Locate the cell with the specified text and output its (x, y) center coordinate. 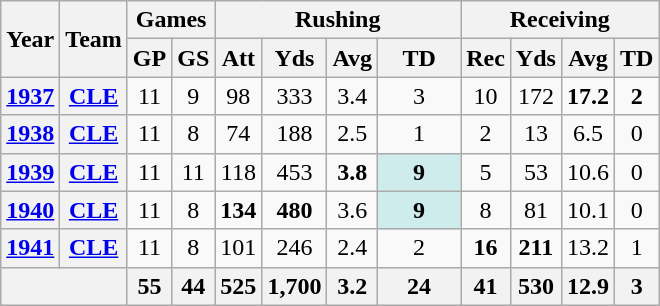
98 (238, 96)
17.2 (588, 96)
3.6 (352, 210)
24 (420, 286)
41 (486, 286)
53 (536, 172)
3.4 (352, 96)
81 (536, 210)
Team (94, 39)
Rec (486, 58)
1937 (30, 96)
134 (238, 210)
10 (486, 96)
525 (238, 286)
1940 (30, 210)
101 (238, 248)
118 (238, 172)
44 (194, 286)
3.8 (352, 172)
188 (294, 134)
530 (536, 286)
1939 (30, 172)
1938 (30, 134)
3.2 (352, 286)
2.5 (352, 134)
Rushing (338, 20)
10.6 (588, 172)
246 (294, 248)
55 (149, 286)
480 (294, 210)
12.9 (588, 286)
1,700 (294, 286)
5 (486, 172)
13.2 (588, 248)
211 (536, 248)
453 (294, 172)
Att (238, 58)
GS (194, 58)
Games (170, 20)
74 (238, 134)
Year (30, 39)
333 (294, 96)
10.1 (588, 210)
172 (536, 96)
6.5 (588, 134)
Receiving (560, 20)
1941 (30, 248)
GP (149, 58)
13 (536, 134)
16 (486, 248)
2.4 (352, 248)
